Return the [x, y] coordinate for the center point of the cell that contains the specified text.  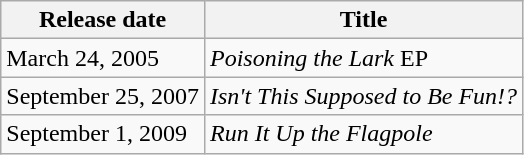
Isn't This Supposed to Be Fun!? [363, 96]
September 1, 2009 [103, 134]
September 25, 2007 [103, 96]
Title [363, 20]
Poisoning the Lark EP [363, 58]
Release date [103, 20]
Run It Up the Flagpole [363, 134]
March 24, 2005 [103, 58]
